Output the (X, Y) coordinate of the center of the cell containing the given text.  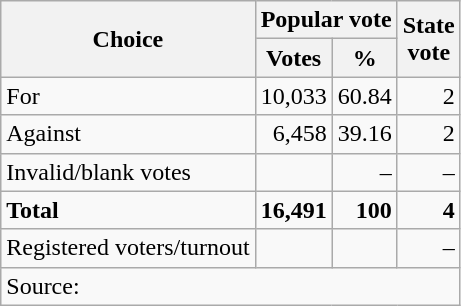
Source: (231, 286)
10,033 (294, 96)
100 (364, 210)
% (364, 58)
6,458 (294, 134)
Popular vote (326, 20)
60.84 (364, 96)
Total (128, 210)
Against (128, 134)
Votes (294, 58)
Invalid/blank votes (128, 172)
Choice (128, 39)
39.16 (364, 134)
Statevote (428, 39)
Registered voters/turnout (128, 248)
16,491 (294, 210)
4 (428, 210)
For (128, 96)
